Return the [X, Y] coordinate for the center point of the cell that contains the specified text.  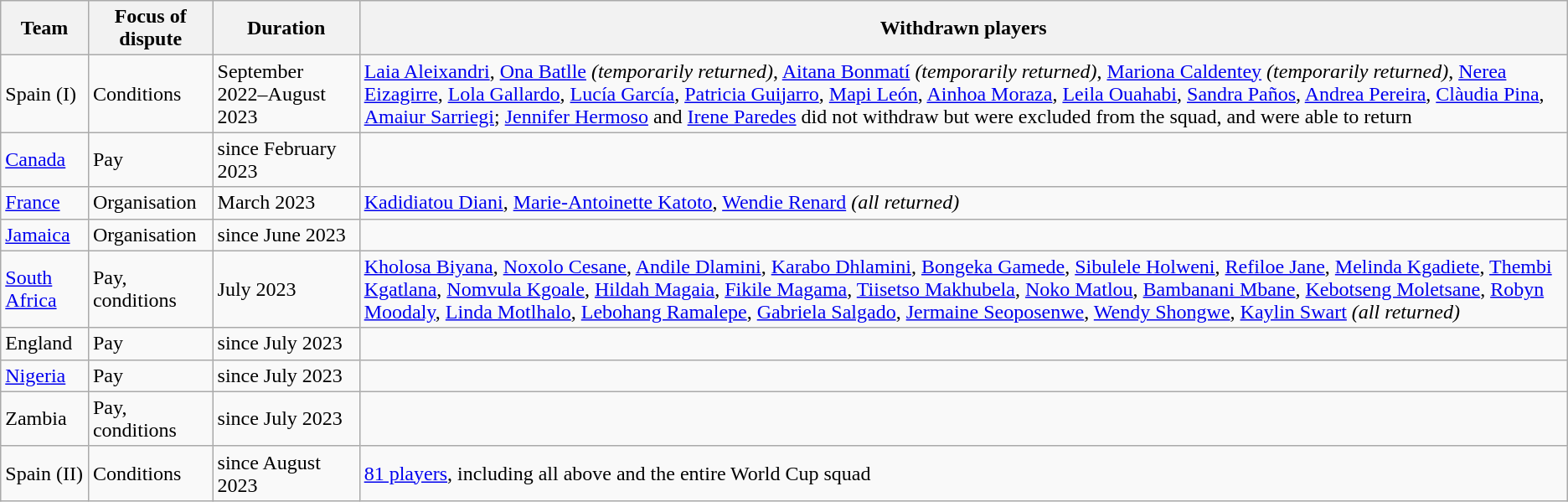
September 2022–August 2023 [286, 94]
Zambia [45, 419]
July 2023 [286, 289]
since June 2023 [286, 235]
Kadidiatou Diani, Marie-Antoinette Katoto, Wendie Renard (all returned) [963, 203]
Jamaica [45, 235]
since February 2023 [286, 159]
Spain (II) [45, 473]
Spain (I) [45, 94]
Focus of dispute [151, 28]
Withdrawn players [963, 28]
since August 2023 [286, 473]
81 players, including all above and the entire World Cup squad [963, 473]
England [45, 344]
Canada [45, 159]
Nigeria [45, 375]
France [45, 203]
March 2023 [286, 203]
Duration [286, 28]
South Africa [45, 289]
Team [45, 28]
